Capture the cell that displays the provided text and extract its [X, Y] central coordinate. 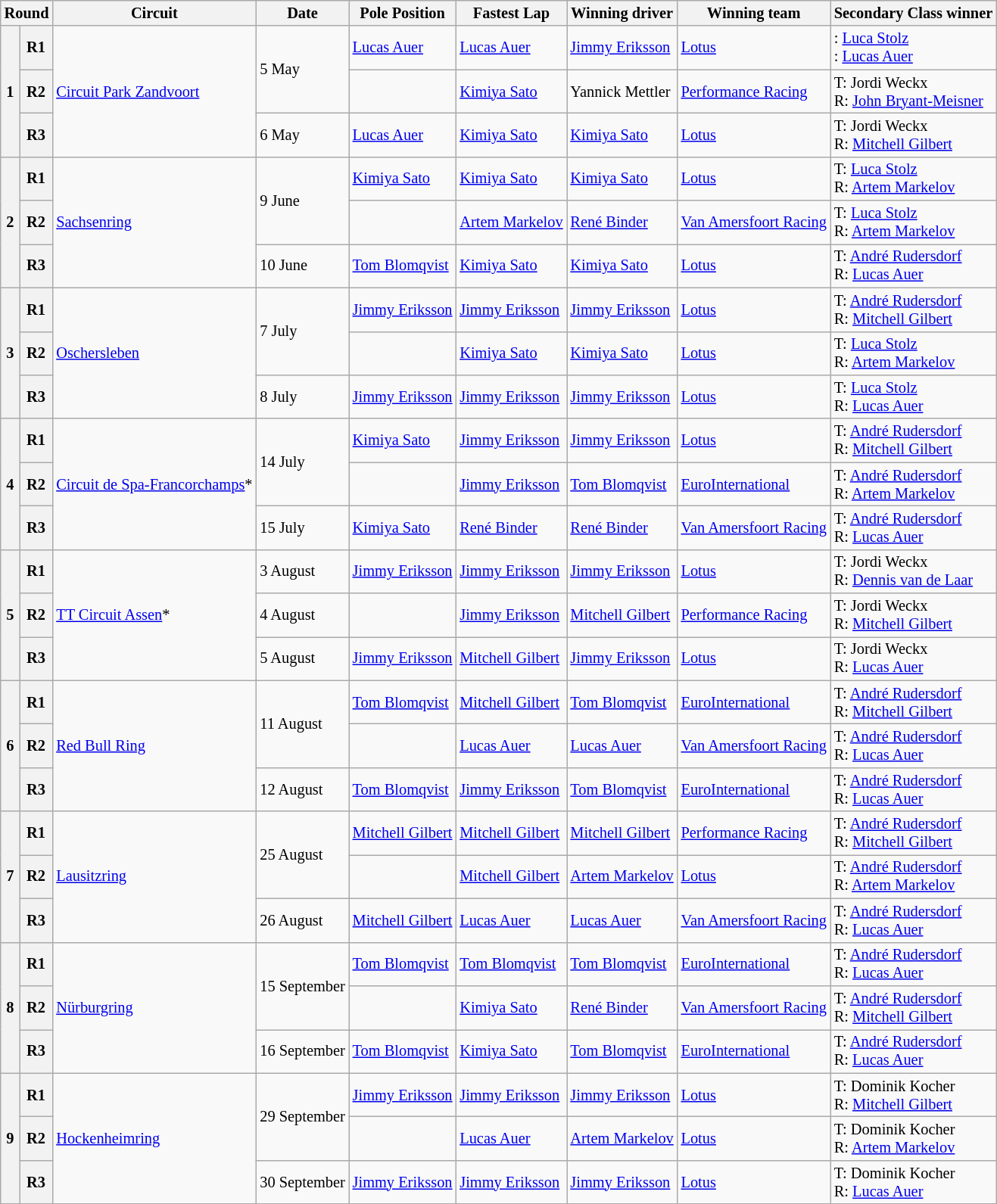
10 June [302, 266]
Hockenheimring [154, 1138]
Date [302, 13]
7 [11, 876]
6 May [302, 135]
T: Dominik KocherR: Lucas Auer [913, 1182]
T: Dominik KocherR: Artem Markelov [913, 1138]
15 July [302, 527]
T: Jordi WeckxR: Lucas Auer [913, 658]
14 July [302, 462]
Nürburgring [154, 1008]
3 [11, 353]
Circuit [154, 13]
Yannick Mettler [622, 92]
Winning team [754, 13]
9 June [302, 200]
Secondary Class winner [913, 13]
Winning driver [622, 13]
5 [11, 614]
5 May [302, 70]
16 September [302, 1051]
Oschersleben [154, 353]
15 September [302, 985]
T: Luca StolzR: Lucas Auer [913, 397]
9 [11, 1138]
2 [11, 222]
Pole Position [403, 13]
: Luca Stolz: Lucas Auer [913, 48]
Lausitzring [154, 876]
Sachsenring [154, 222]
8 July [302, 397]
Fastest Lap [511, 13]
12 August [302, 789]
8 [11, 1008]
T: Jordi WeckxR: John Bryant-Meisner [913, 92]
Circuit de Spa-Francorchamps* [154, 484]
7 July [302, 331]
26 August [302, 920]
25 August [302, 855]
30 September [302, 1182]
4 August [302, 615]
Round [27, 13]
TT Circuit Assen* [154, 614]
Red Bull Ring [154, 746]
T: Jordi WeckxR: Dennis van de Laar [913, 571]
T: Dominik KocherR: Mitchell Gilbert [913, 1095]
Circuit Park Zandvoort [154, 91]
3 August [302, 571]
11 August [302, 723]
29 September [302, 1117]
4 [11, 484]
5 August [302, 658]
6 [11, 746]
1 [11, 91]
